From the cell containing the given text, extract its center point as [X, Y] coordinate. 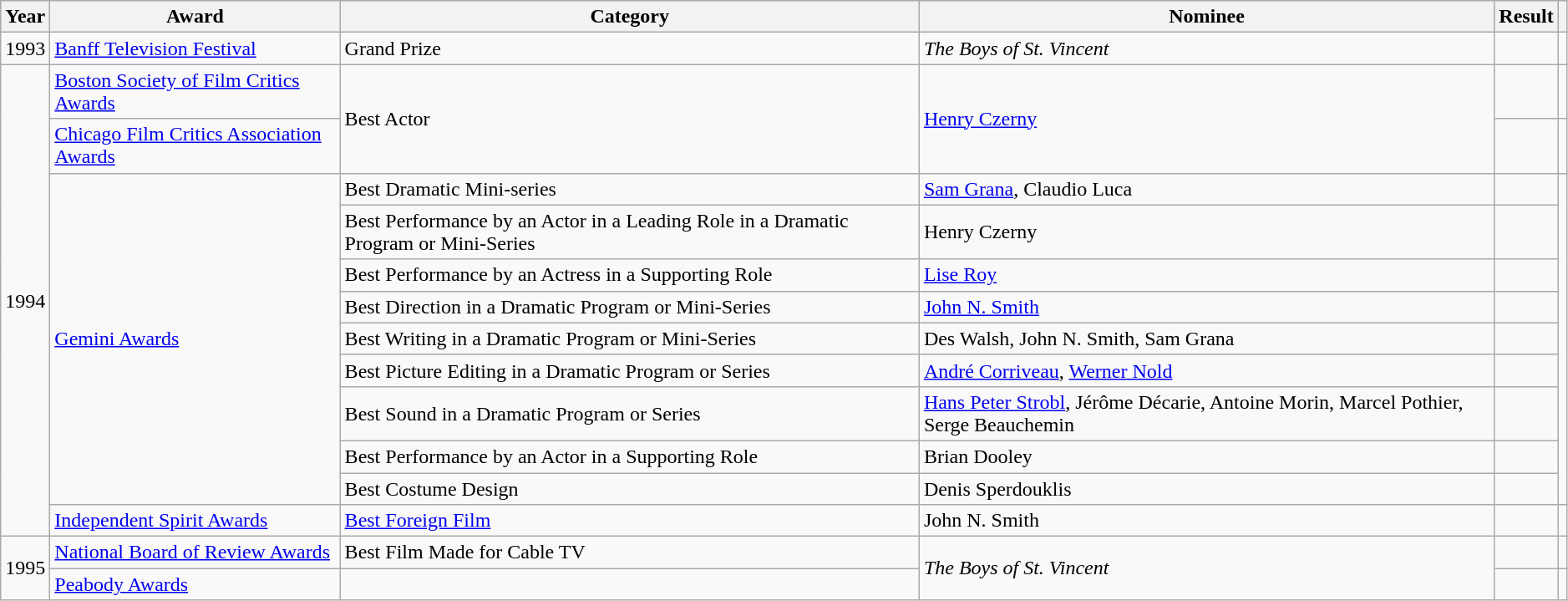
Chicago Film Critics Association Awards [195, 145]
Best Performance by an Actress in a Supporting Role [630, 275]
Boston Society of Film Critics Awards [195, 92]
Brian Dooley [1206, 456]
Banff Television Festival [195, 48]
Best Costume Design [630, 489]
Nominee [1206, 17]
Denis Sperdouklis [1206, 489]
Best Writing in a Dramatic Program or Mini-Series [630, 339]
Year [25, 17]
Hans Peter Strobl, Jérôme Décarie, Antoine Morin, Marcel Pothier, Serge Beauchemin [1206, 413]
André Corriveau, Werner Nold [1206, 370]
Best Performance by an Actor in a Supporting Role [630, 456]
Best Performance by an Actor in a Leading Role in a Dramatic Program or Mini-Series [630, 232]
National Board of Review Awards [195, 553]
1993 [25, 48]
Gemini Awards [195, 339]
Best Actor [630, 119]
Best Sound in a Dramatic Program or Series [630, 413]
Independent Spirit Awards [195, 521]
Result [1526, 17]
Grand Prize [630, 48]
Best Picture Editing in a Dramatic Program or Series [630, 370]
Lise Roy [1206, 275]
Category [630, 17]
Award [195, 17]
Best Dramatic Mini-series [630, 189]
Peabody Awards [195, 584]
1994 [25, 301]
Best Film Made for Cable TV [630, 553]
Best Direction in a Dramatic Program or Mini-Series [630, 307]
Sam Grana, Claudio Luca [1206, 189]
Best Foreign Film [630, 521]
1995 [25, 568]
Des Walsh, John N. Smith, Sam Grana [1206, 339]
